Output the (X, Y) coordinate of the center of the cell containing the given text.  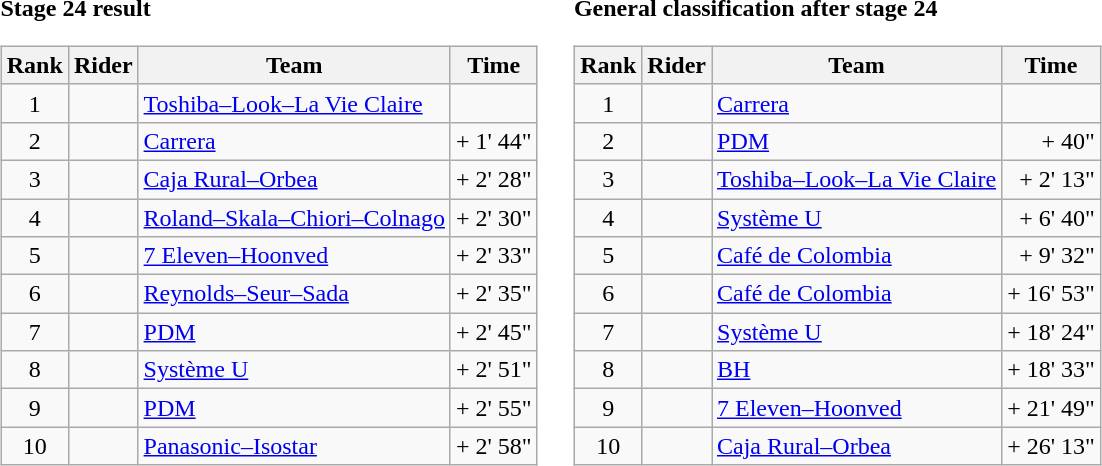
+ 2' 51" (494, 370)
Panasonic–Isostar (294, 446)
+ 2' 13" (1052, 179)
+ 2' 55" (494, 408)
Reynolds–Seur–Sada (294, 294)
+ 16' 53" (1052, 294)
+ 2' 58" (494, 446)
+ 6' 40" (1052, 217)
+ 2' 28" (494, 179)
+ 21' 49" (1052, 408)
+ 1' 44" (494, 141)
+ 2' 45" (494, 332)
Roland–Skala–Chiori–Colnago (294, 217)
+ 18' 33" (1052, 370)
+ 2' 30" (494, 217)
BH (857, 370)
+ 18' 24" (1052, 332)
+ 26' 13" (1052, 446)
+ 2' 35" (494, 294)
+ 2' 33" (494, 256)
+ 40" (1052, 141)
+ 9' 32" (1052, 256)
